Find where the given text appears and provide that cell's center as (X, Y) coordinate. 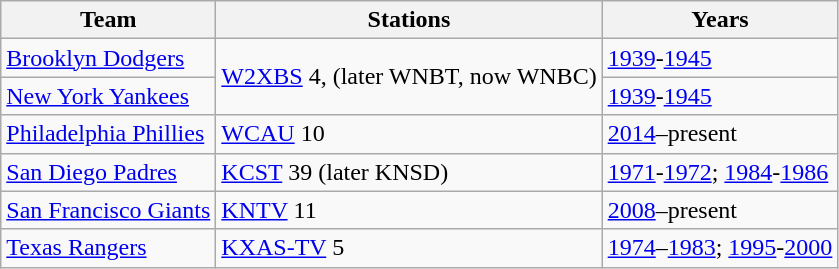
1974–1983; 1995-2000 (720, 248)
KCST 39 (later KNSD) (409, 172)
2014–present (720, 134)
2008–present (720, 210)
Team (108, 20)
Philadelphia Phillies (108, 134)
1971-1972; 1984-1986 (720, 172)
W2XBS 4, (later WNBT, now WNBC) (409, 77)
New York Yankees (108, 96)
San Diego Padres (108, 172)
Brooklyn Dodgers (108, 58)
Years (720, 20)
Texas Rangers (108, 248)
Stations (409, 20)
WCAU 10 (409, 134)
San Francisco Giants (108, 210)
KNTV 11 (409, 210)
KXAS-TV 5 (409, 248)
